For the text-containing cell, return its midpoint in (X, Y) coordinate format. 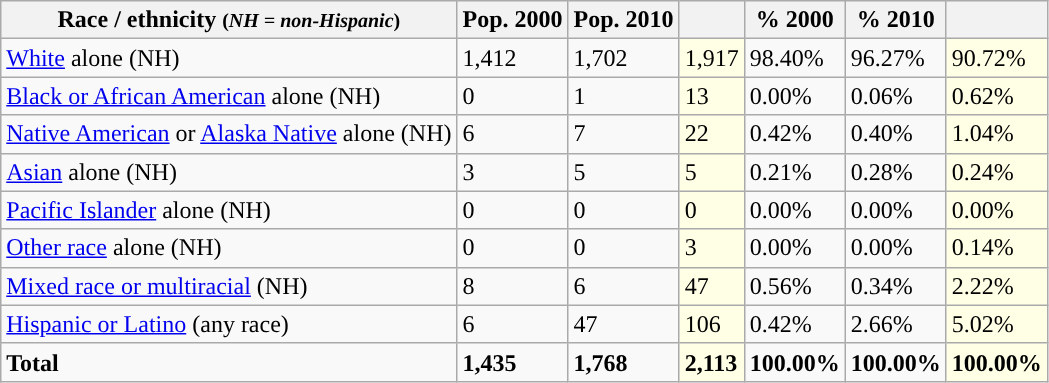
2,113 (712, 362)
Native American or Alaska Native alone (NH) (229, 134)
0.28% (896, 172)
1,702 (624, 58)
2.22% (996, 286)
Race / ethnicity (NH = non-Hispanic) (229, 20)
1,768 (624, 362)
98.40% (794, 58)
13 (712, 96)
1,435 (512, 362)
1.04% (996, 134)
0.14% (996, 248)
0.24% (996, 172)
1 (624, 96)
White alone (NH) (229, 58)
90.72% (996, 58)
2.66% (896, 324)
% 2000 (794, 20)
1,412 (512, 58)
0.21% (794, 172)
Black or African American alone (NH) (229, 96)
96.27% (896, 58)
7 (624, 134)
Mixed race or multiracial (NH) (229, 286)
1,917 (712, 58)
0.62% (996, 96)
Asian alone (NH) (229, 172)
0.06% (896, 96)
Pop. 2010 (624, 20)
106 (712, 324)
0.56% (794, 286)
Pacific Islander alone (NH) (229, 210)
Total (229, 362)
Hispanic or Latino (any race) (229, 324)
0.34% (896, 286)
Pop. 2000 (512, 20)
8 (512, 286)
22 (712, 134)
0.40% (896, 134)
5.02% (996, 324)
% 2010 (896, 20)
Other race alone (NH) (229, 248)
